Output the (x, y) coordinate of the center of the cell containing the given text.  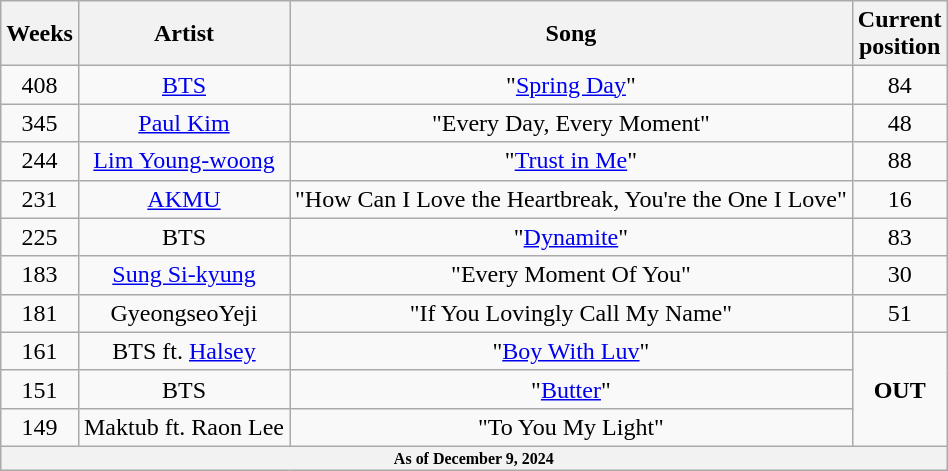
"Trust in Me" (572, 161)
16 (900, 199)
51 (900, 313)
244 (40, 161)
48 (900, 123)
Weeks (40, 34)
Paul Kim (184, 123)
225 (40, 237)
"Every Moment Of You" (572, 275)
151 (40, 389)
As of December 9, 2024 (474, 458)
83 (900, 237)
181 (40, 313)
84 (900, 85)
Artist (184, 34)
Sung Si-kyung (184, 275)
Currentposition (900, 34)
"How Can I Love the Heartbreak, You're the One I Love" (572, 199)
"Dynamite" (572, 237)
GyeongseoYeji (184, 313)
88 (900, 161)
161 (40, 351)
"Boy With Luv" (572, 351)
30 (900, 275)
149 (40, 427)
"To You My Light" (572, 427)
231 (40, 199)
"Butter" (572, 389)
Maktub ft. Raon Lee (184, 427)
AKMU (184, 199)
BTS ft. Halsey (184, 351)
408 (40, 85)
OUT (900, 389)
183 (40, 275)
Lim Young-woong (184, 161)
"Spring Day" (572, 85)
"If You Lovingly Call My Name" (572, 313)
Song (572, 34)
"Every Day, Every Moment" (572, 123)
345 (40, 123)
